Scan for the cell matching the given text and deliver its [X, Y] coordinate at center. 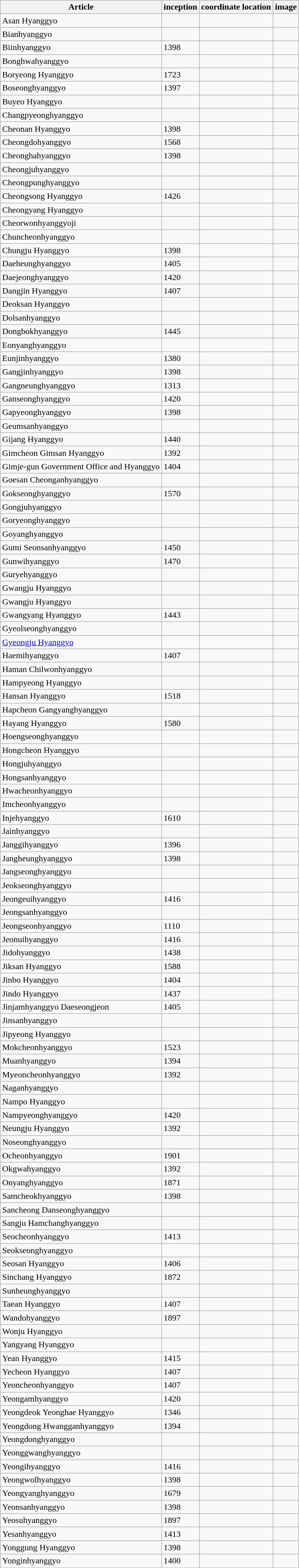
1723 [180, 75]
Dongbokhyanggyo [81, 331]
Goyanghyanggyo [81, 534]
1438 [180, 953]
Ocheonhyanggyo [81, 1155]
Jiksan Hyanggyo [81, 966]
Jinsanhyanggyo [81, 1020]
Yeongdonghyanggyo [81, 1439]
Gimje-gun Government Office and Hyanggyo [81, 466]
Gapyeonghyanggyo [81, 413]
Hoengseonghyanggyo [81, 737]
Guryehyanggyo [81, 574]
Eunjinhyanggyo [81, 358]
Gyeongju Hyanggyo [81, 642]
1110 [180, 926]
Jinjamhyanggyo Daeseongjeon [81, 1007]
coordinate location [236, 7]
Jeongeuihyanggyo [81, 899]
Cheongyang Hyanggyo [81, 210]
Cheongdohyanggyo [81, 142]
1380 [180, 358]
Cheorwonhyanggyoji [81, 223]
Naganhyanggyo [81, 1088]
Injehyanggyo [81, 818]
Daejeonghyanggyo [81, 277]
1440 [180, 439]
Janggihyanggyo [81, 845]
Taean Hyanggyo [81, 1304]
Jeongseonhyanggyo [81, 926]
Jangseonghyanggyo [81, 872]
Seokseonghyanggyo [81, 1250]
Gangjinhyanggyo [81, 372]
Cheonan Hyanggyo [81, 129]
Chuncheonhyanggyo [81, 237]
1901 [180, 1155]
1568 [180, 142]
Yonggung Hyanggyo [81, 1547]
Yeongamhyanggyo [81, 1399]
Daeheunghyanggyo [81, 264]
Sunheunghyanggyo [81, 1291]
Deoksan Hyanggyo [81, 304]
Seocheonhyanggyo [81, 1236]
Sangju Hamchanghyanggyo [81, 1223]
Eonyanghyanggyo [81, 345]
Yeongyanghyanggyo [81, 1493]
Nampyeonghyanggyo [81, 1115]
Hwacheonhyanggyo [81, 791]
Gyeolseonghyanggyo [81, 629]
Neungju Hyanggyo [81, 1129]
Onyanghyanggyo [81, 1182]
Wonju Hyanggyo [81, 1331]
Changpyeonghyanggyo [81, 115]
Yeonggwanghyanggyo [81, 1453]
Article [81, 7]
1580 [180, 723]
Biinhyanggyo [81, 48]
Yecheon Hyanggyo [81, 1372]
Gongjuhyanggyo [81, 507]
Mokcheonhyanggyo [81, 1048]
Samcheokhyanggyo [81, 1196]
image [286, 7]
Wandohyanggyo [81, 1318]
1872 [180, 1277]
Yesanhyanggyo [81, 1534]
1518 [180, 696]
Jainhyanggyo [81, 831]
1588 [180, 966]
Yeongdeok Yeonghae Hyanggyo [81, 1412]
1450 [180, 547]
1396 [180, 845]
1445 [180, 331]
1570 [180, 493]
1679 [180, 1493]
Yeoncheonhyanggyo [81, 1385]
Gunwihyanggyo [81, 561]
Myeoncheonhyanggyo [81, 1075]
Asan Hyanggyo [81, 21]
Gumi Seonsanhyanggyo [81, 547]
Muanhyanggyo [81, 1061]
Gimcheon Gimsan Hyanggyo [81, 453]
Jeongsanhyanggyo [81, 912]
Yangyang Hyanggyo [81, 1345]
Jipyeong Hyanggyo [81, 1034]
Hapcheon Gangyanghyanggyo [81, 710]
Seosan Hyanggyo [81, 1264]
1437 [180, 993]
Geumsanhyanggyo [81, 426]
Goesan Cheonganhyanggyo [81, 480]
Dolsanhyanggyo [81, 318]
Gijang Hyanggyo [81, 439]
Sancheong Danseonghyanggyo [81, 1209]
1443 [180, 615]
Cheonghahyanggyo [81, 155]
1470 [180, 561]
Hansan Hyanggyo [81, 696]
1346 [180, 1412]
Yeosuhyanggyo [81, 1520]
1406 [180, 1264]
Gangneunghyanggyo [81, 385]
1610 [180, 818]
Yonginhyanggyo [81, 1561]
Yeonsanhyanggyo [81, 1507]
Jidohyanggyo [81, 953]
Bianhyanggyo [81, 34]
Hongsanhyanggyo [81, 777]
Jeonuihyanggyo [81, 939]
Hongjuhyanggyo [81, 764]
Gwangyang Hyanggyo [81, 615]
Chungju Hyanggyo [81, 250]
Bonghwahyanggyo [81, 61]
Dangjin Hyanggyo [81, 291]
Ganseonghyanggyo [81, 399]
1426 [180, 196]
Jeokseonghyanggyo [81, 885]
Gokseonghyanggyo [81, 493]
Nampo Hyanggyo [81, 1102]
Cheongsong Hyanggyo [81, 196]
Yeongihyanggyo [81, 1466]
Yean Hyanggyo [81, 1358]
Buyeo Hyanggyo [81, 102]
Hongcheon Hyanggyo [81, 750]
Imcheonhyanggyo [81, 804]
Jinbo Hyanggyo [81, 980]
1415 [180, 1358]
Haman Chilwonhyanggyo [81, 669]
Haemihyanggyo [81, 656]
Goryeonghyanggyo [81, 520]
Okgwahyanggyo [81, 1169]
Hampyeong Hyanggyo [81, 683]
1871 [180, 1182]
1523 [180, 1048]
Noseonghyanggyo [81, 1142]
inception [180, 7]
Hayang Hyanggyo [81, 723]
Boseonghyanggyo [81, 88]
Yeongwolhyanggyo [81, 1480]
Yeongdong Hwangganhyanggyo [81, 1426]
1397 [180, 88]
Cheongjuhyanggyo [81, 169]
1313 [180, 385]
1400 [180, 1561]
Cheongpunghyanggyo [81, 183]
Boryeong Hyanggyo [81, 75]
Sinchang Hyanggyo [81, 1277]
Jindo Hyanggyo [81, 993]
Jangheunghyanggyo [81, 858]
